Find where the given text appears and provide that cell's center as [X, Y] coordinate. 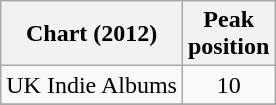
10 [228, 85]
Chart (2012) [92, 34]
UK Indie Albums [92, 85]
Peakposition [228, 34]
